Search for the cell housing the specified text and yield its (x, y) center coordinate. 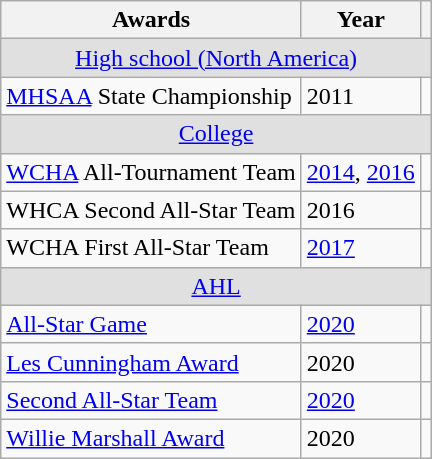
Willie Marshall Award (152, 438)
WCHA First All-Star Team (152, 248)
2011 (360, 96)
MHSAA State Championship (152, 96)
College (216, 134)
AHL (216, 286)
2016 (360, 210)
Les Cunningham Award (152, 362)
Awards (152, 20)
High school (North America) (216, 58)
2017 (360, 248)
WCHA All-Tournament Team (152, 172)
Second All-Star Team (152, 400)
Year (360, 20)
2014, 2016 (360, 172)
All-Star Game (152, 324)
WHCA Second All-Star Team (152, 210)
